Determine the [X, Y] coordinate at the center of the cell enclosing the given text.  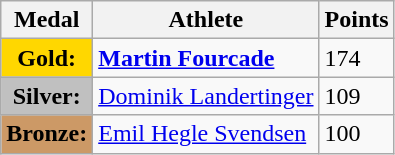
174 [356, 58]
Points [356, 20]
Medal [47, 20]
Emil Hegle Svendsen [206, 134]
Silver: [47, 96]
100 [356, 134]
109 [356, 96]
Gold: [47, 58]
Martin Fourcade [206, 58]
Bronze: [47, 134]
Athlete [206, 20]
Dominik Landertinger [206, 96]
